Determine the (X, Y) coordinate at the center of the cell enclosing the given text.  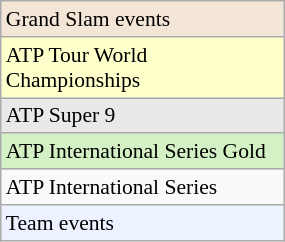
ATP International Series Gold (142, 152)
ATP International Series (142, 187)
Team events (142, 223)
ATP Tour World Championships (142, 68)
ATP Super 9 (142, 116)
Grand Slam events (142, 19)
